Return (x, y) of the center of cell containing provided text 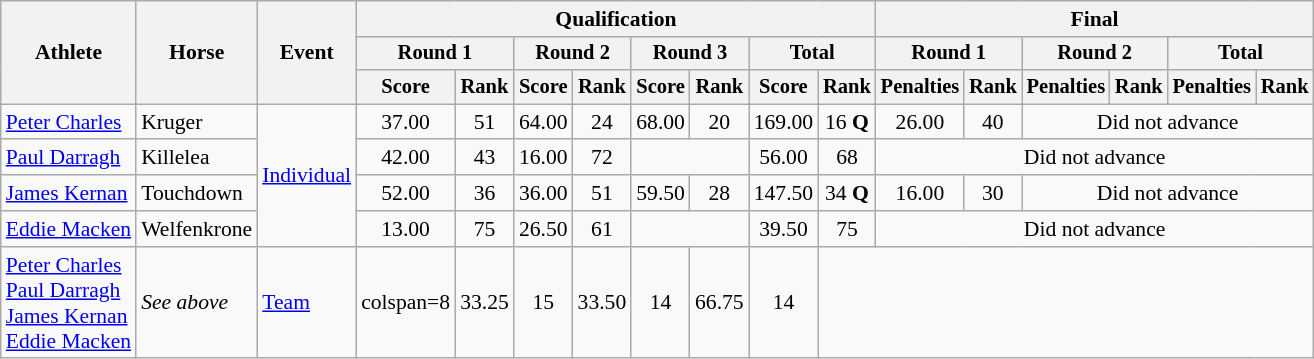
61 (602, 229)
40 (993, 122)
33.25 (484, 303)
See above (196, 303)
Round 3 (690, 54)
24 (602, 122)
36.00 (544, 193)
64.00 (544, 122)
Athlete (68, 52)
Touchdown (196, 193)
43 (484, 158)
26.00 (920, 122)
30 (993, 193)
16 Q (847, 122)
39.50 (784, 229)
Peter Charles (68, 122)
20 (720, 122)
Peter CharlesPaul DarraghJames KernanEddie Macken (68, 303)
26.50 (544, 229)
15 (544, 303)
Qualification (616, 19)
52.00 (406, 193)
Welfenkrone (196, 229)
28 (720, 193)
Final (1095, 19)
68.00 (660, 122)
37.00 (406, 122)
13.00 (406, 229)
Kruger (196, 122)
Individual (306, 175)
33.50 (602, 303)
colspan=8 (406, 303)
147.50 (784, 193)
James Kernan (68, 193)
36 (484, 193)
169.00 (784, 122)
68 (847, 158)
56.00 (784, 158)
59.50 (660, 193)
Horse (196, 52)
Killelea (196, 158)
Team (306, 303)
34 Q (847, 193)
72 (602, 158)
Paul Darragh (68, 158)
Event (306, 52)
42.00 (406, 158)
Eddie Macken (68, 229)
66.75 (720, 303)
